Pinpoint the cell where the given text exists, returning its (X, Y) midpoint coordinate. 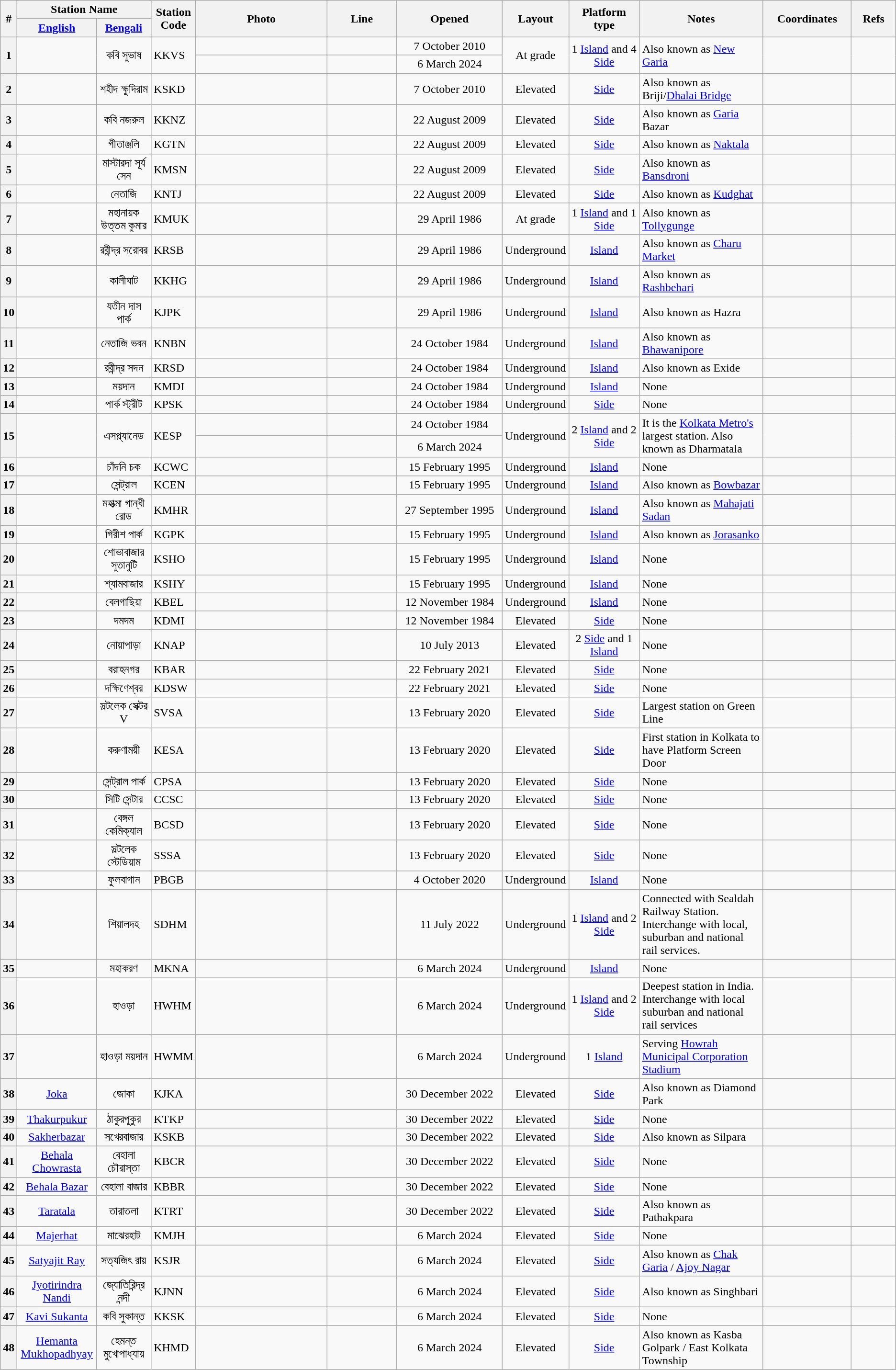
English (57, 28)
সখেরবাজার (123, 1137)
গীতাঞ্জলি (123, 145)
Also known as Briji/Dhalai Bridge (701, 89)
29 (9, 781)
2 Island and 2 Side (604, 436)
Also known as Tollygunge (701, 218)
Sakherbazar (57, 1137)
ফুলবাগান (123, 880)
35 (9, 968)
33 (9, 880)
Coordinates (807, 19)
মাস্টারদা সূর্য সেন (123, 170)
KNTJ (174, 194)
23 (9, 620)
KHMD (174, 1347)
38 (9, 1094)
Also known as Bhawanipore (701, 344)
43 (9, 1211)
KSKB (174, 1137)
মহাকরণ (123, 968)
সেন্ট্রাল পার্ক (123, 781)
Kavi Sukanta (57, 1316)
KMDI (174, 386)
Photo (261, 19)
19 (9, 534)
32 (9, 855)
12 (9, 368)
রবীন্দ্র সরোবর (123, 250)
Opened (450, 19)
KMHR (174, 510)
11 July 2022 (450, 924)
Taratala (57, 1211)
KBBR (174, 1186)
Also known as New Garia (701, 55)
21 (9, 584)
Notes (701, 19)
ময়দান (123, 386)
মহাত্মা গান্ধী রোড (123, 510)
Deepest station in India. Interchange with local suburban and national rail services (701, 1006)
4 (9, 145)
MKNA (174, 968)
Bengali (123, 28)
22 (9, 602)
বেলগাছিয়া (123, 602)
Also known as Garia Bazar (701, 120)
BCSD (174, 825)
Also known as Charu Market (701, 250)
Behala Bazar (57, 1186)
Majerhat (57, 1236)
CPSA (174, 781)
Also known as Kasba Golpark / East Kolkata Township (701, 1347)
Behala Chowrasta (57, 1162)
42 (9, 1186)
1 Island and 4 Side (604, 55)
10 July 2013 (450, 645)
Also known as Hazra (701, 312)
KGTN (174, 145)
Also known as Bansdroni (701, 170)
KDMI (174, 620)
Also known as Naktala (701, 145)
KMUK (174, 218)
3 (9, 120)
Also known as Jorasanko (701, 534)
KTRT (174, 1211)
কবি সুকান্ত (123, 1316)
48 (9, 1347)
6 (9, 194)
Platform type (604, 19)
KJKA (174, 1094)
13 (9, 386)
30 (9, 800)
মহানায়ক উত্তম কুমার (123, 218)
KESA (174, 750)
শহীদ ক্ষুদিরাম (123, 89)
Thakurpukur (57, 1119)
সত্যজিৎ রায় (123, 1260)
KRSB (174, 250)
KRSD (174, 368)
36 (9, 1006)
KKSK (174, 1316)
1 (9, 55)
Also known as Rashbehari (701, 281)
কবি নজরুল (123, 120)
27 (9, 713)
রবীন্দ্র সদন (123, 368)
CCSC (174, 800)
PBGB (174, 880)
17 (9, 485)
14 (9, 405)
KGPK (174, 534)
KSHO (174, 559)
KCEN (174, 485)
10 (9, 312)
It is the Kolkata Metro's largest station. Also known as Dharmatala (701, 436)
Station Name (84, 10)
KNAP (174, 645)
KJPK (174, 312)
যতীন দাস পার্ক (123, 312)
KSJR (174, 1260)
Largest station on Green Line (701, 713)
44 (9, 1236)
47 (9, 1316)
Also known as Diamond Park (701, 1094)
28 (9, 750)
সিটি সেন্টার (123, 800)
KMJH (174, 1236)
18 (9, 510)
KJNN (174, 1292)
HWMM (174, 1056)
Refs (874, 19)
25 (9, 669)
চাঁদনি চক (123, 467)
11 (9, 344)
গিরীশ পার্ক (123, 534)
16 (9, 467)
সল্টলেক স্টেডিয়াম (123, 855)
শিয়ালদহ (123, 924)
জ্যোতিরিন্দ্র নন্দী (123, 1292)
Also known as Mahajati Sadan (701, 510)
26 (9, 688)
Joka (57, 1094)
নোয়াপাড়া (123, 645)
Also known as Bowbazar (701, 485)
Connected with Sealdah Railway Station. Interchange with local, suburban and national rail services. (701, 924)
1 Island (604, 1056)
34 (9, 924)
KNBN (174, 344)
দক্ষিণেশ্বর (123, 688)
KPSK (174, 405)
Satyajit Ray (57, 1260)
SVSA (174, 713)
KSHY (174, 584)
Layout (536, 19)
31 (9, 825)
SSSA (174, 855)
এসপ্ল্যানেড (123, 436)
Station Code (174, 19)
পার্ক স্ট্রীট (123, 405)
Serving Howrah Municipal Corporation Stadium (701, 1056)
বেহালা বাজার (123, 1186)
দমদম (123, 620)
2 Side and 1 Island (604, 645)
KKVS (174, 55)
First station in Kolkata to have Platform Screen Door (701, 750)
কালীঘাট (123, 281)
ঠাকুরপুকুর (123, 1119)
8 (9, 250)
45 (9, 1260)
15 (9, 436)
শোভাবাজার সুতানুটি (123, 559)
তারাতলা (123, 1211)
# (9, 19)
1 Island and 1 Side (604, 218)
41 (9, 1162)
KBEL (174, 602)
Jyotirindra Nandi (57, 1292)
Hemanta Mukhopadhyay (57, 1347)
Also known as Pathakpara (701, 1211)
20 (9, 559)
জোকা (123, 1094)
24 (9, 645)
4 October 2020 (450, 880)
করুণাময়ী (123, 750)
KBCR (174, 1162)
KDSW (174, 688)
KKNZ (174, 120)
KBAR (174, 669)
নেতাজি (123, 194)
Also known as Kudghat (701, 194)
Line (362, 19)
KESP (174, 436)
7 (9, 218)
KCWC (174, 467)
46 (9, 1292)
2 (9, 89)
9 (9, 281)
হাওড়া (123, 1006)
হাওড়া ময়দান (123, 1056)
SDHM (174, 924)
বরাহনগর (123, 669)
Also known as Chak Garia / Ajoy Nagar (701, 1260)
Also known as Exide (701, 368)
40 (9, 1137)
সল্টলেক সেক্টর V (123, 713)
কবি সুভাষ (123, 55)
KMSN (174, 170)
নেতাজি ভবন (123, 344)
5 (9, 170)
39 (9, 1119)
KKHG (174, 281)
মাঝেরহাট (123, 1236)
শ্যামবাজার (123, 584)
KSKD (174, 89)
বেহালা চৌরাস্তা (123, 1162)
Also known as Singhbari (701, 1292)
বেঙ্গল কেমিক্যাল (123, 825)
হেমন্ত মুখোপাধ্যায় (123, 1347)
HWHM (174, 1006)
সেন্ট্রাল (123, 485)
37 (9, 1056)
Also known as Silpara (701, 1137)
27 September 1995 (450, 510)
KTKP (174, 1119)
